Find where the given text appears and provide that cell's center as [x, y] coordinate. 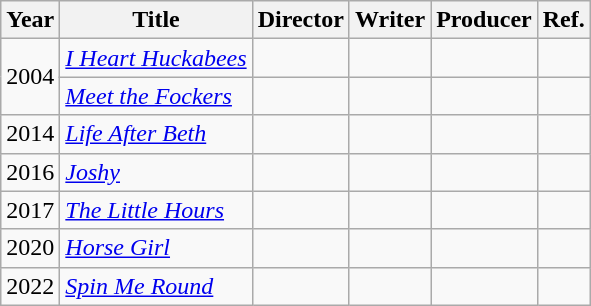
2022 [30, 286]
Year [30, 20]
Ref. [564, 20]
I Heart Huckabees [156, 58]
Writer [390, 20]
Producer [484, 20]
The Little Hours [156, 210]
Meet the Fockers [156, 96]
2020 [30, 248]
Horse Girl [156, 248]
Title [156, 20]
Joshy [156, 172]
Director [300, 20]
2014 [30, 134]
Spin Me Round [156, 286]
2016 [30, 172]
2017 [30, 210]
2004 [30, 77]
Life After Beth [156, 134]
